Search for the cell housing the specified text and yield its (X, Y) center coordinate. 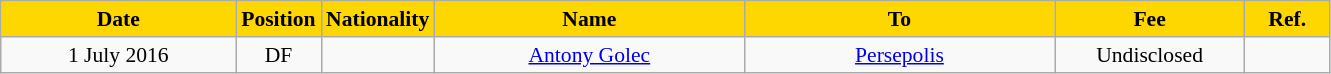
Name (589, 19)
DF (278, 55)
Position (278, 19)
Antony Golec (589, 55)
Nationality (378, 19)
To (899, 19)
Date (118, 19)
Fee (1150, 19)
1 July 2016 (118, 55)
Persepolis (899, 55)
Undisclosed (1150, 55)
Ref. (1288, 19)
